Output the [X, Y] coordinate of the center of the cell containing the given text.  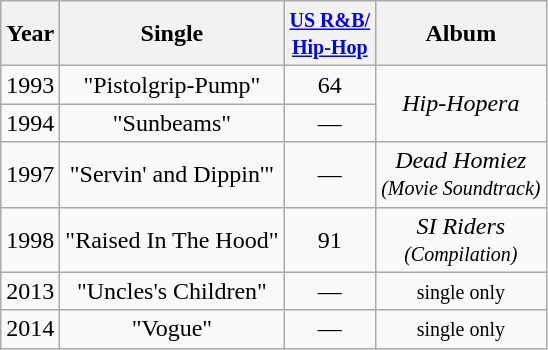
Year [30, 34]
91 [330, 240]
"Sunbeams" [172, 123]
1994 [30, 123]
Hip-Hopera [461, 104]
"Uncles's Children" [172, 291]
1998 [30, 240]
1997 [30, 174]
2014 [30, 329]
US R&B/Hip-Hop [330, 34]
Single [172, 34]
1993 [30, 85]
Album [461, 34]
"Vogue" [172, 329]
SI Riders(Compilation) [461, 240]
"Raised In The Hood" [172, 240]
"Pistolgrip-Pump" [172, 85]
2013 [30, 291]
"Servin' and Dippin'" [172, 174]
64 [330, 85]
Dead Homiez(Movie Soundtrack) [461, 174]
